Identify which cell holds the provided text, then report its (x, y) central coordinate. 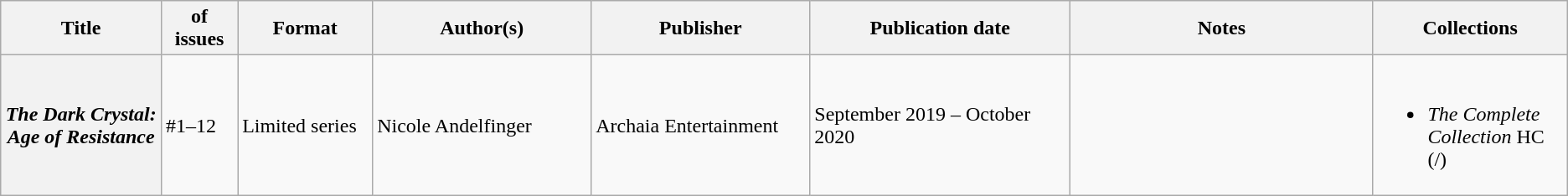
Publisher (700, 28)
#1–12 (199, 126)
Collections (1470, 28)
Publication date (940, 28)
of issues (199, 28)
The Complete Collection HC (/) (1470, 126)
The Dark Crystal: Age of Resistance (81, 126)
September 2019 – October 2020 (940, 126)
Nicole Andelfinger (482, 126)
Title (81, 28)
Author(s) (482, 28)
Archaia Entertainment (700, 126)
Format (305, 28)
Limited series (305, 126)
Notes (1221, 28)
